Return the [x, y] coordinate for the center point of the cell that contains the specified text.  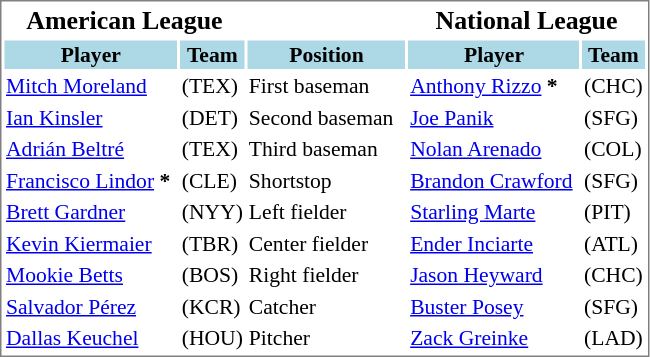
Mitch Moreland [90, 86]
Anthony Rizzo * [494, 86]
National League [527, 20]
Pitcher [326, 338]
Starling Marte [494, 212]
(CLE) [212, 180]
Second baseman [326, 118]
Brandon Crawford [494, 180]
(LAD) [614, 338]
Zack Greinke [494, 338]
Brett Gardner [90, 212]
Francisco Lindor * [90, 180]
Ian Kinsler [90, 118]
(KCR) [212, 306]
Salvador Pérez [90, 306]
(DET) [212, 118]
Center fielder [326, 244]
Ender Inciarte [494, 244]
Buster Posey [494, 306]
Kevin Kiermaier [90, 244]
(HOU) [212, 338]
Third baseman [326, 149]
(ATL) [614, 244]
American League [124, 20]
(BOS) [212, 275]
Nolan Arenado [494, 149]
(NYY) [212, 212]
Joe Panik [494, 118]
(PIT) [614, 212]
Jason Heyward [494, 275]
Dallas Keuchel [90, 338]
Adrián Beltré [90, 149]
Left fielder [326, 212]
(COL) [614, 149]
Mookie Betts [90, 275]
Catcher [326, 306]
Shortstop [326, 180]
Right fielder [326, 275]
(TBR) [212, 244]
First baseman [326, 86]
Position [326, 54]
